Locate the cell with the specified text and output its (X, Y) center coordinate. 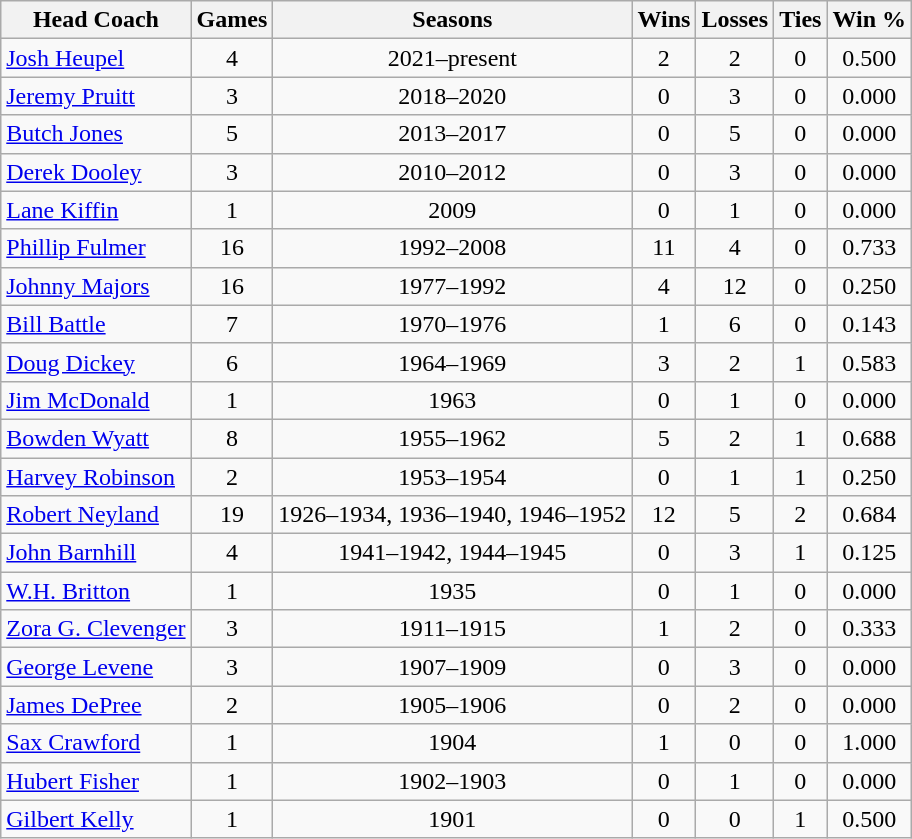
11 (664, 248)
1911–1915 (452, 629)
1901 (452, 819)
0.684 (870, 515)
Doug Dickey (96, 362)
Games (232, 20)
Bowden Wyatt (96, 438)
James DePree (96, 705)
1904 (452, 743)
Phillip Fulmer (96, 248)
1902–1903 (452, 781)
1907–1909 (452, 667)
Butch Jones (96, 134)
Head Coach (96, 20)
Hubert Fisher (96, 781)
Jim McDonald (96, 400)
2018–2020 (452, 96)
1941–1942, 1944–1945 (452, 553)
George Levene (96, 667)
Harvey Robinson (96, 477)
0.125 (870, 553)
Sax Crawford (96, 743)
2013–2017 (452, 134)
Ties (800, 20)
Johnny Majors (96, 286)
Win % (870, 20)
Losses (735, 20)
8 (232, 438)
Jeremy Pruitt (96, 96)
2010–2012 (452, 172)
2021–present (452, 58)
Derek Dooley (96, 172)
1992–2008 (452, 248)
0.583 (870, 362)
Gilbert Kelly (96, 819)
Zora G. Clevenger (96, 629)
0.733 (870, 248)
Wins (664, 20)
John Barnhill (96, 553)
19 (232, 515)
2009 (452, 210)
1926–1934, 1936–1940, 1946–1952 (452, 515)
1953–1954 (452, 477)
1.000 (870, 743)
0.688 (870, 438)
Josh Heupel (96, 58)
1955–1962 (452, 438)
0.333 (870, 629)
7 (232, 324)
1964–1969 (452, 362)
Bill Battle (96, 324)
Seasons (452, 20)
1963 (452, 400)
1905–1906 (452, 705)
Robert Neyland (96, 515)
Lane Kiffin (96, 210)
1970–1976 (452, 324)
1935 (452, 591)
0.143 (870, 324)
1977–1992 (452, 286)
W.H. Britton (96, 591)
